Return [x, y] of the center of cell containing provided text 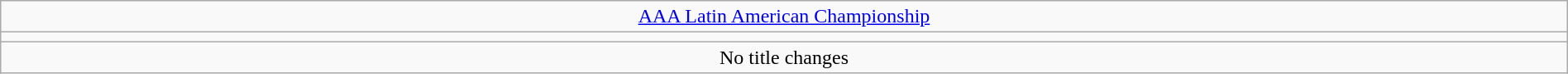
AAA Latin American Championship [784, 17]
No title changes [784, 57]
